Return the (X, Y) coordinate for the center point of the cell that contains the specified text.  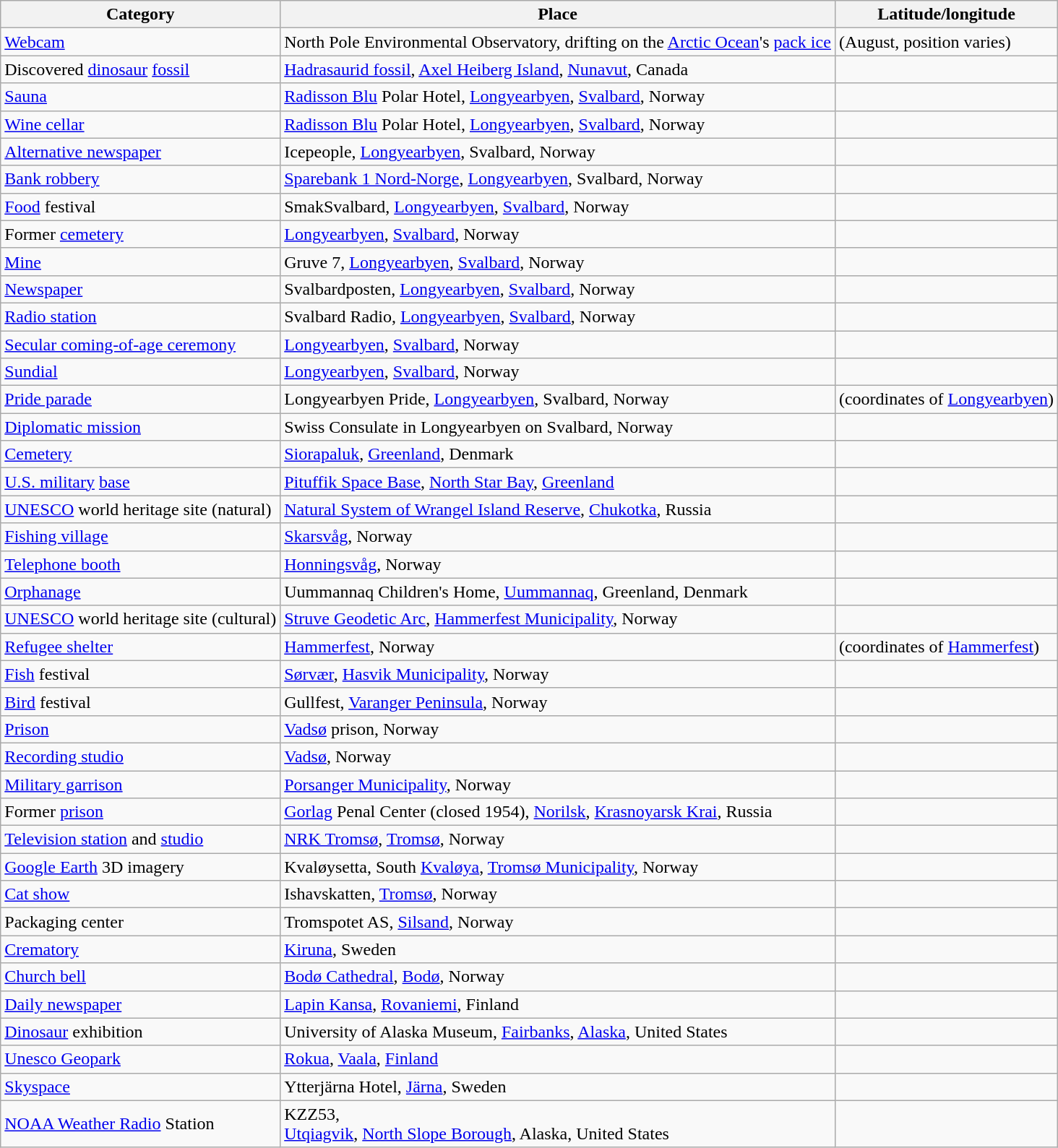
Webcam (140, 42)
(coordinates of Longyearbyen) (946, 400)
Tromspotet AS, Silsand, Norway (558, 922)
Ytterjärna Hotel, Järna, Sweden (558, 1087)
(coordinates of Hammerfest) (946, 647)
Gullfest, Varanger Peninsula, Norway (558, 702)
Alternative newspaper (140, 152)
Bodø Cathedral, Bodø, Norway (558, 977)
University of Alaska Museum, Fairbanks, Alaska, United States (558, 1032)
Newspaper (140, 289)
Radio station (140, 316)
Pride parade (140, 400)
Sparebank 1 Nord-Norge, Longyearbyen, Svalbard, Norway (558, 179)
Skyspace (140, 1087)
Icepeople, Longyearbyen, Svalbard, Norway (558, 152)
Honningsvåg, Norway (558, 564)
Siorapaluk, Greenland, Denmark (558, 454)
Secular coming-of-age ceremony (140, 345)
Telephone booth (140, 564)
Swiss Consulate in Longyearbyen on Svalbard, Norway (558, 427)
Ishavskatten, Tromsø, Norway (558, 894)
Kvaløysetta, South Kvaløya, Tromsø Municipality, Norway (558, 867)
UNESCO world heritage site (natural) (140, 509)
Wine cellar (140, 124)
Bird festival (140, 702)
Rokua, Vaala, Finland (558, 1059)
Cat show (140, 894)
Lapin Kansa, Rovaniemi, Finland (558, 1004)
Hadrasaurid fossil, Axel Heiberg Island, Nunavut, Canada (558, 69)
Packaging center (140, 922)
Uummannaq Children's Home, Uummannaq, Greenland, Denmark (558, 592)
Church bell (140, 977)
Gorlag Penal Center (closed 1954), Norilsk, Krasnoyarsk Krai, Russia (558, 812)
Fishing village (140, 537)
Hammerfest, Norway (558, 647)
Former prison (140, 812)
Kiruna, Sweden (558, 949)
Pituffik Space Base, North Star Bay, Greenland (558, 482)
Television station and studio (140, 840)
NRK Tromsø, Tromsø, Norway (558, 840)
Recording studio (140, 756)
Place (558, 14)
Gruve 7, Longyearbyen, Svalbard, Norway (558, 262)
Refugee shelter (140, 647)
Food festival (140, 207)
Natural System of Wrangel Island Reserve, Chukotka, Russia (558, 509)
NOAA Weather Radio Station (140, 1124)
Skarsvåg, Norway (558, 537)
Mine (140, 262)
Longyearbyen Pride, Longyearbyen, Svalbard, Norway (558, 400)
Daily newspaper (140, 1004)
Sørvær, Hasvik Municipality, Norway (558, 674)
SmakSvalbard, Longyearbyen, Svalbard, Norway (558, 207)
U.S. military base (140, 482)
Sundial (140, 372)
Military garrison (140, 784)
Former cemetery (140, 234)
Sauna (140, 97)
North Pole Environmental Observatory, drifting on the Arctic Ocean's pack ice (558, 42)
Svalbard Radio, Longyearbyen, Svalbard, Norway (558, 316)
Vadsø prison, Norway (558, 729)
Category (140, 14)
Dinosaur exhibition (140, 1032)
Latitude/longitude (946, 14)
Unesco Geopark (140, 1059)
UNESCO world heritage site (cultural) (140, 619)
Google Earth 3D imagery (140, 867)
Porsanger Municipality, Norway (558, 784)
Crematory (140, 949)
Vadsø, Norway (558, 756)
Svalbardposten, Longyearbyen, Svalbard, Norway (558, 289)
KZZ53,Utqiagvik, North Slope Borough, Alaska, United States (558, 1124)
Bank robbery (140, 179)
Prison (140, 729)
Cemetery (140, 454)
Discovered dinosaur fossil (140, 69)
Struve Geodetic Arc, Hammerfest Municipality, Norway (558, 619)
Diplomatic mission (140, 427)
Orphanage (140, 592)
Fish festival (140, 674)
(August, position varies) (946, 42)
